Scan for the cell matching the given text and deliver its (x, y) coordinate at center. 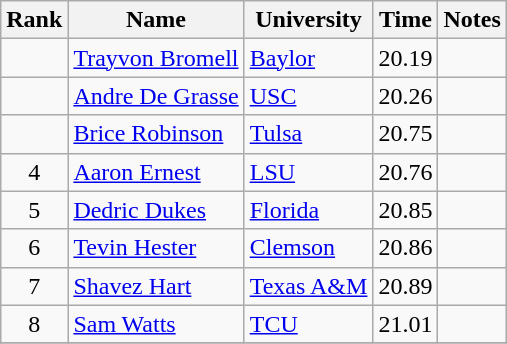
5 (34, 210)
Florida (308, 210)
Sam Watts (156, 324)
Dedric Dukes (156, 210)
8 (34, 324)
Trayvon Bromell (156, 58)
Name (156, 20)
Baylor (308, 58)
20.26 (406, 96)
TCU (308, 324)
University (308, 20)
21.01 (406, 324)
4 (34, 172)
Rank (34, 20)
Clemson (308, 248)
20.89 (406, 286)
20.86 (406, 248)
Time (406, 20)
20.85 (406, 210)
Brice Robinson (156, 134)
Andre De Grasse (156, 96)
20.19 (406, 58)
Shavez Hart (156, 286)
Notes (472, 20)
7 (34, 286)
Aaron Ernest (156, 172)
Tulsa (308, 134)
Texas A&M (308, 286)
USC (308, 96)
6 (34, 248)
20.76 (406, 172)
LSU (308, 172)
Tevin Hester (156, 248)
20.75 (406, 134)
